Search for the cell housing the specified text and yield its (X, Y) center coordinate. 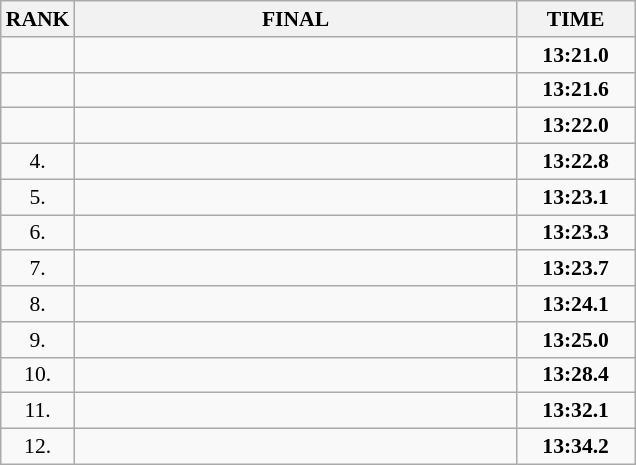
13:21.0 (576, 55)
FINAL (295, 19)
13:22.8 (576, 162)
6. (38, 233)
13:21.6 (576, 90)
13:24.1 (576, 304)
13:34.2 (576, 447)
5. (38, 197)
TIME (576, 19)
8. (38, 304)
13:25.0 (576, 340)
13:23.3 (576, 233)
13:23.1 (576, 197)
7. (38, 269)
13:23.7 (576, 269)
13:28.4 (576, 375)
9. (38, 340)
11. (38, 411)
RANK (38, 19)
10. (38, 375)
13:22.0 (576, 126)
13:32.1 (576, 411)
4. (38, 162)
12. (38, 447)
